Provide the (X, Y) coordinate of the cell's center where the given text is located.  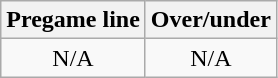
Pregame line (74, 20)
Over/under (210, 20)
